Find where the given text appears and provide that cell's center as [X, Y] coordinate. 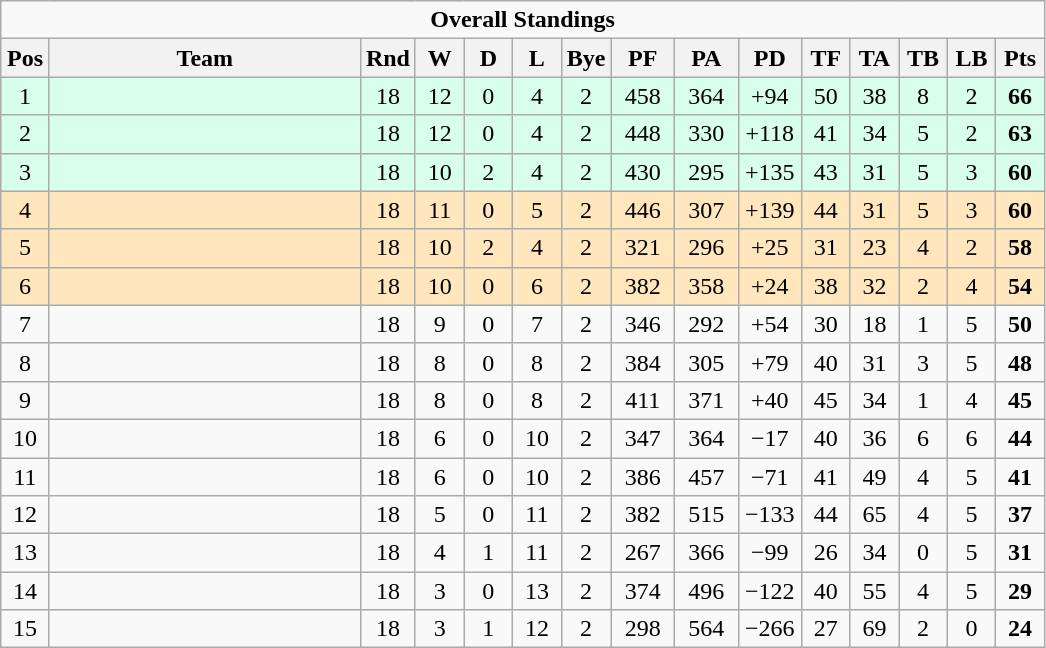
W [440, 58]
292 [706, 324]
23 [874, 248]
49 [874, 477]
LB [972, 58]
−133 [770, 515]
Bye [586, 58]
Team [204, 58]
PF [643, 58]
+118 [770, 134]
PD [770, 58]
347 [643, 438]
330 [706, 134]
430 [643, 172]
Pts [1020, 58]
37 [1020, 515]
564 [706, 629]
15 [26, 629]
29 [1020, 591]
496 [706, 591]
66 [1020, 96]
295 [706, 172]
PA [706, 58]
55 [874, 591]
48 [1020, 362]
D [488, 58]
63 [1020, 134]
458 [643, 96]
+135 [770, 172]
26 [826, 553]
30 [826, 324]
69 [874, 629]
43 [826, 172]
54 [1020, 286]
+94 [770, 96]
+139 [770, 210]
371 [706, 400]
27 [826, 629]
+25 [770, 248]
TB [924, 58]
Pos [26, 58]
Rnd [388, 58]
446 [643, 210]
+24 [770, 286]
411 [643, 400]
58 [1020, 248]
−99 [770, 553]
−71 [770, 477]
384 [643, 362]
−122 [770, 591]
321 [643, 248]
−17 [770, 438]
296 [706, 248]
267 [643, 553]
14 [26, 591]
305 [706, 362]
515 [706, 515]
+79 [770, 362]
+54 [770, 324]
307 [706, 210]
32 [874, 286]
24 [1020, 629]
Overall Standings [523, 20]
+40 [770, 400]
−266 [770, 629]
TF [826, 58]
448 [643, 134]
374 [643, 591]
36 [874, 438]
366 [706, 553]
358 [706, 286]
346 [643, 324]
298 [643, 629]
457 [706, 477]
TA [874, 58]
386 [643, 477]
65 [874, 515]
L [538, 58]
